Search for the cell housing the specified text and yield its [x, y] center coordinate. 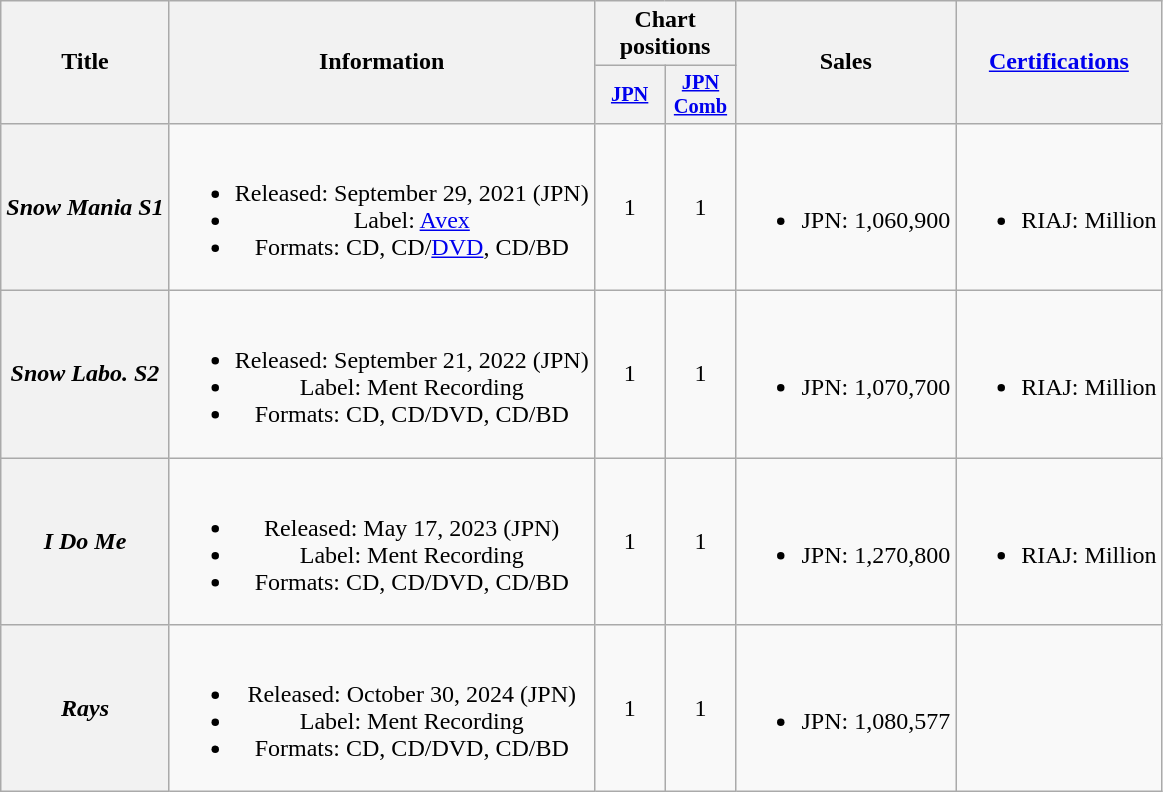
JPN [630, 95]
Released: May 17, 2023 (JPN)Label: Ment RecordingFormats: CD, CD/DVD, CD/BD [382, 542]
Chart positions [665, 34]
JPNComb [700, 95]
Sales [846, 62]
JPN: 1,270,800 [846, 542]
Certifications [1059, 62]
Snow Labo. S2 [85, 374]
Released: October 30, 2024 (JPN)Label: Ment RecordingFormats: CD, CD/DVD, CD/BD [382, 708]
Snow Mania S1 [85, 206]
I Do Me [85, 542]
Released: September 21, 2022 (JPN)Label: Ment RecordingFormats: CD, CD/DVD, CD/BD [382, 374]
Released: September 29, 2021 (JPN)Label: AvexFormats: CD, CD/DVD, CD/BD [382, 206]
Title [85, 62]
Information [382, 62]
JPN: 1,060,900 [846, 206]
JPN: 1,070,700 [846, 374]
Rays [85, 708]
JPN: 1,080,577 [846, 708]
